Extract the (x, y) coordinate from the center of the cell holding the provided text.  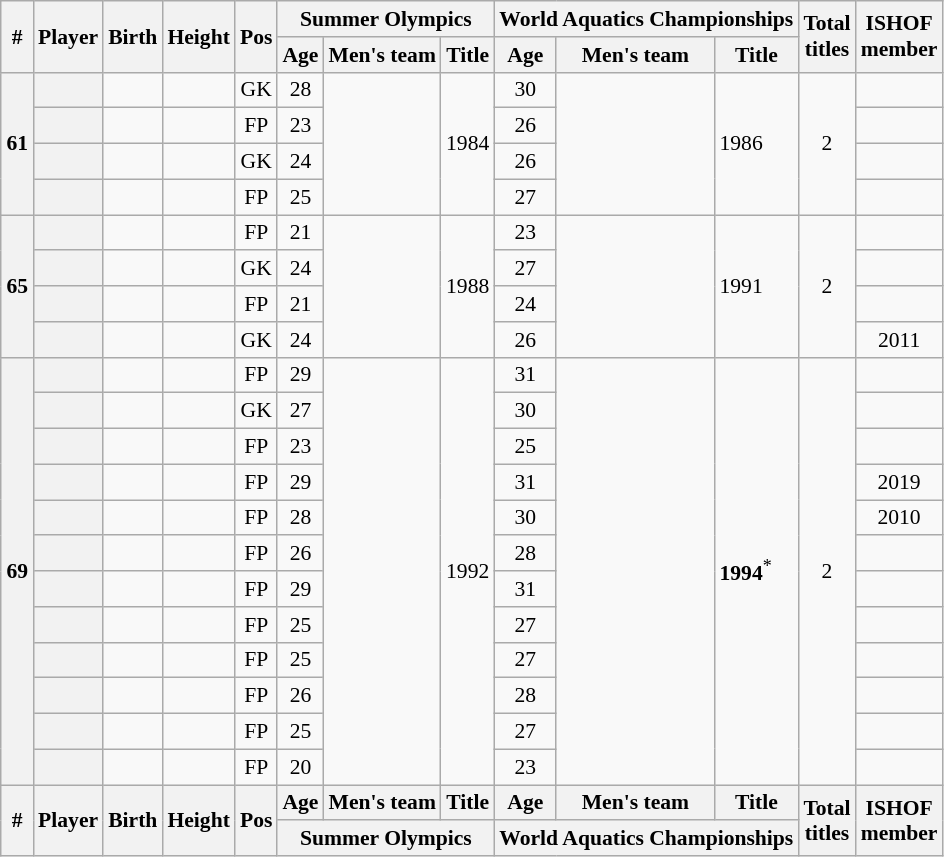
69 (17, 571)
65 (17, 286)
1991 (756, 286)
20 (300, 767)
1984 (468, 143)
2010 (900, 518)
2011 (900, 340)
1994* (756, 571)
61 (17, 143)
1986 (756, 143)
1992 (468, 571)
1988 (468, 286)
2019 (900, 482)
